Extract the (x, y) coordinate from the center of the cell holding the provided text.  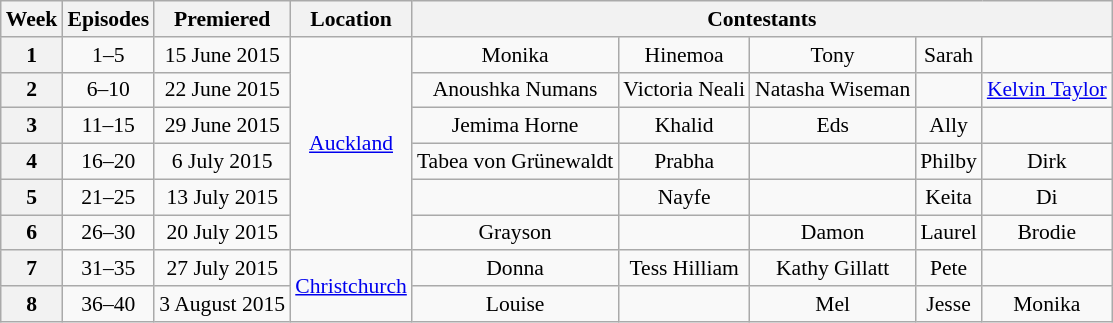
26–30 (108, 233)
3 (32, 126)
Tess Hilliam (684, 269)
1–5 (108, 55)
Hinemoa (684, 55)
Episodes (108, 19)
Location (351, 19)
4 (32, 162)
Tabea von Grünewaldt (515, 162)
27 July 2015 (222, 269)
Anoushka Numans (515, 90)
Premiered (222, 19)
1 (32, 55)
13 July 2015 (222, 197)
21–25 (108, 197)
16–20 (108, 162)
Mel (832, 304)
Jemima Horne (515, 126)
Victoria Neali (684, 90)
6–10 (108, 90)
31–35 (108, 269)
Khalid (684, 126)
Natasha Wiseman (832, 90)
Kelvin Taylor (1047, 90)
20 July 2015 (222, 233)
Louise (515, 304)
Pete (948, 269)
Grayson (515, 233)
22 June 2015 (222, 90)
3 August 2015 (222, 304)
15 June 2015 (222, 55)
Laurel (948, 233)
11–15 (108, 126)
29 June 2015 (222, 126)
Contestants (762, 19)
6 (32, 233)
Ally (948, 126)
Brodie (1047, 233)
7 (32, 269)
Kathy Gillatt (832, 269)
8 (32, 304)
Philby (948, 162)
Tony (832, 55)
Damon (832, 233)
36–40 (108, 304)
2 (32, 90)
Auckland (351, 144)
Jesse (948, 304)
Prabha (684, 162)
Keita (948, 197)
Sarah (948, 55)
Week (32, 19)
Eds (832, 126)
Dirk (1047, 162)
5 (32, 197)
6 July 2015 (222, 162)
Nayfe (684, 197)
Christchurch (351, 286)
Di (1047, 197)
Donna (515, 269)
